Determine the (x, y) coordinate at the center of the cell enclosing the given text.  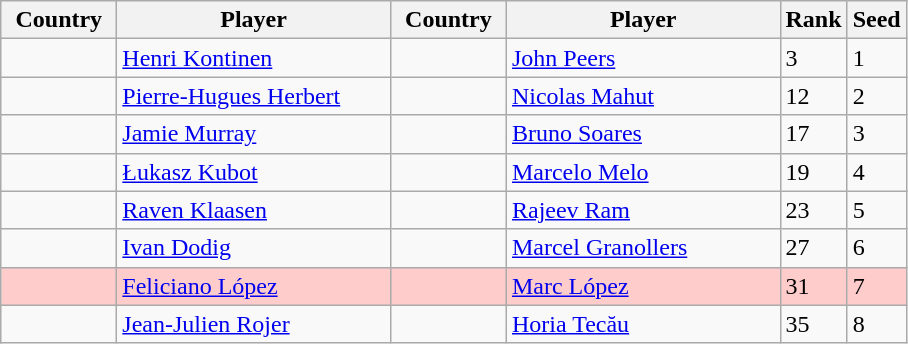
Jean-Julien Rojer (254, 324)
Pierre-Hugues Herbert (254, 96)
Seed (876, 20)
Rajeev Ram (643, 210)
1 (876, 58)
23 (814, 210)
2 (876, 96)
Marc López (643, 286)
Ivan Dodig (254, 248)
Rank (814, 20)
6 (876, 248)
12 (814, 96)
Horia Tecău (643, 324)
35 (814, 324)
Nicolas Mahut (643, 96)
31 (814, 286)
19 (814, 172)
5 (876, 210)
7 (876, 286)
Jamie Murray (254, 134)
Marcel Granollers (643, 248)
8 (876, 324)
27 (814, 248)
Raven Klaasen (254, 210)
4 (876, 172)
Henri Kontinen (254, 58)
John Peers (643, 58)
Marcelo Melo (643, 172)
17 (814, 134)
Bruno Soares (643, 134)
Feliciano López (254, 286)
Łukasz Kubot (254, 172)
